Scan for the cell matching the given text and deliver its [X, Y] coordinate at center. 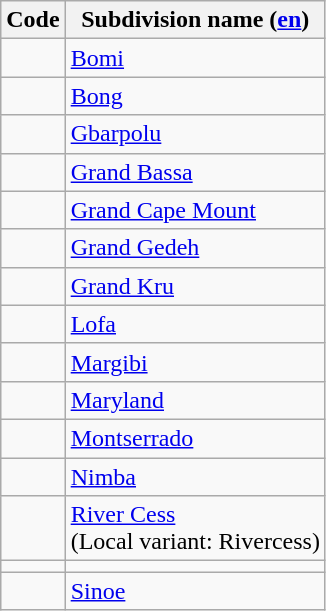
Maryland [195, 400]
Margibi [195, 362]
Bong [195, 96]
Nimba [195, 477]
River Cess(Local variant: Rivercess) [195, 528]
Code [33, 20]
Subdivision name (en) [195, 20]
Grand Gedeh [195, 248]
Sinoe [195, 591]
Gbarpolu [195, 134]
Bomi [195, 58]
Grand Cape Mount [195, 210]
Lofa [195, 324]
Grand Kru [195, 286]
Montserrado [195, 438]
Grand Bassa [195, 172]
